Provide the [X, Y] coordinate of the cell's center where the given text is located.  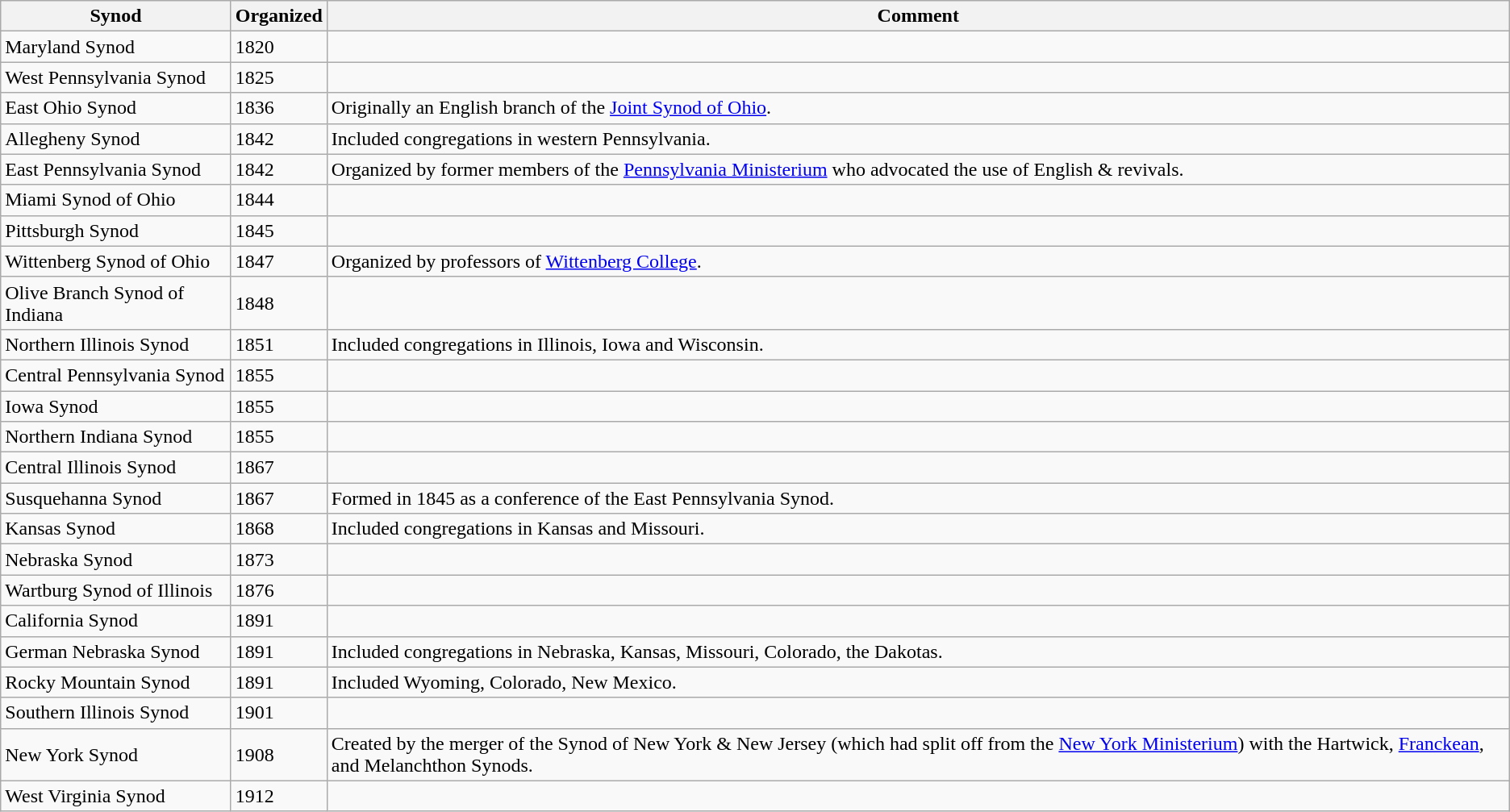
Nebraska Synod [116, 560]
Included Wyoming, Colorado, New Mexico. [918, 682]
Olive Branch Synod of Indiana [116, 303]
Southern Illinois Synod [116, 713]
1851 [279, 344]
Originally an English branch of the Joint Synod of Ohio. [918, 108]
Included congregations in Nebraska, Kansas, Missouri, Colorado, the Dakotas. [918, 652]
Included congregations in Illinois, Iowa and Wisconsin. [918, 344]
Central Pennsylvania Synod [116, 375]
East Pennsylvania Synod [116, 169]
1820 [279, 47]
Susquehanna Synod [116, 498]
German Nebraska Synod [116, 652]
Central Illinois Synod [116, 468]
1836 [279, 108]
Maryland Synod [116, 47]
1901 [279, 713]
Allegheny Synod [116, 139]
California Synod [116, 621]
Included congregations in Kansas and Missouri. [918, 529]
1847 [279, 261]
Wittenberg Synod of Ohio [116, 261]
1845 [279, 231]
1848 [279, 303]
1876 [279, 590]
Northern Indiana Synod [116, 437]
Formed in 1845 as a conference of the East Pennsylvania Synod. [918, 498]
1873 [279, 560]
Comment [918, 16]
Organized [279, 16]
Iowa Synod [116, 406]
Organized by former members of the Pennsylvania Ministerium who advocated the use of English & revivals. [918, 169]
1844 [279, 200]
Northern Illinois Synod [116, 344]
1908 [279, 755]
Synod [116, 16]
Wartburg Synod of Illinois [116, 590]
Included congregations in western Pennsylvania. [918, 139]
Pittsburgh Synod [116, 231]
Miami Synod of Ohio [116, 200]
Organized by professors of Wittenberg College. [918, 261]
1868 [279, 529]
Kansas Synod [116, 529]
1825 [279, 77]
1912 [279, 796]
New York Synod [116, 755]
East Ohio Synod [116, 108]
Rocky Mountain Synod [116, 682]
West Pennsylvania Synod [116, 77]
West Virginia Synod [116, 796]
